Determine the [x, y] coordinate at the center of the cell enclosing the given text.  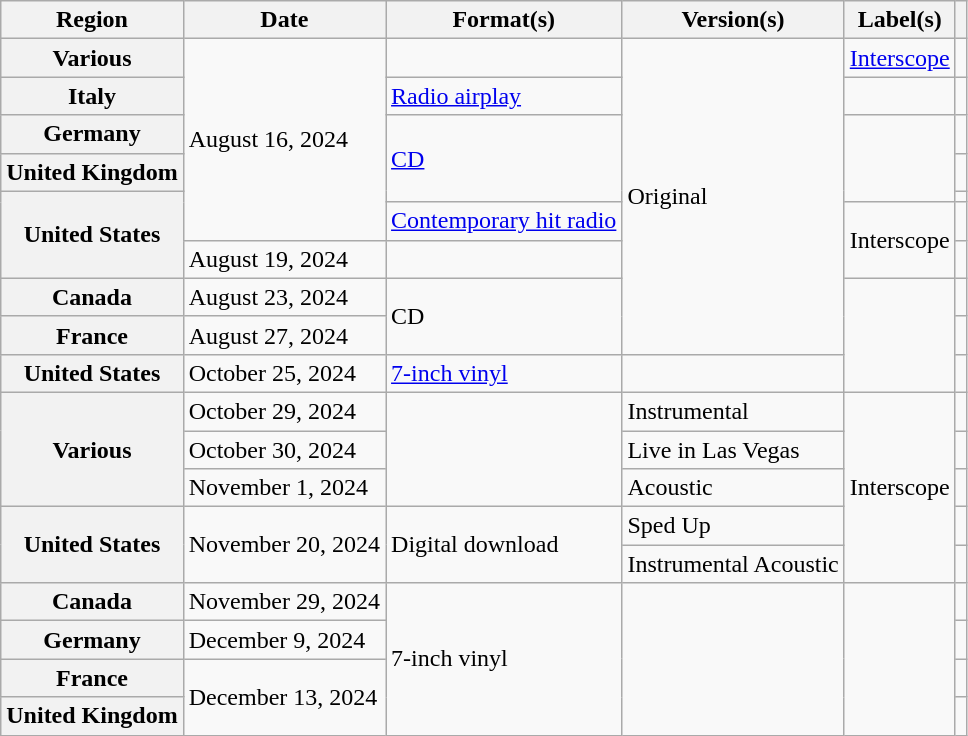
October 30, 2024 [284, 449]
November 1, 2024 [284, 488]
August 23, 2024 [284, 297]
Live in Las Vegas [733, 449]
Label(s) [900, 20]
October 29, 2024 [284, 411]
Acoustic [733, 488]
August 16, 2024 [284, 140]
Region [92, 20]
Format(s) [504, 20]
August 19, 2024 [284, 259]
August 27, 2024 [284, 335]
November 20, 2024 [284, 545]
Instrumental [733, 411]
Original [733, 197]
December 9, 2024 [284, 640]
Date [284, 20]
November 29, 2024 [284, 602]
December 13, 2024 [284, 697]
Instrumental Acoustic [733, 564]
Sped Up [733, 526]
Version(s) [733, 20]
October 25, 2024 [284, 373]
Radio airplay [504, 96]
Italy [92, 96]
Contemporary hit radio [504, 221]
Digital download [504, 545]
